Find where the given text appears and provide that cell's center as [X, Y] coordinate. 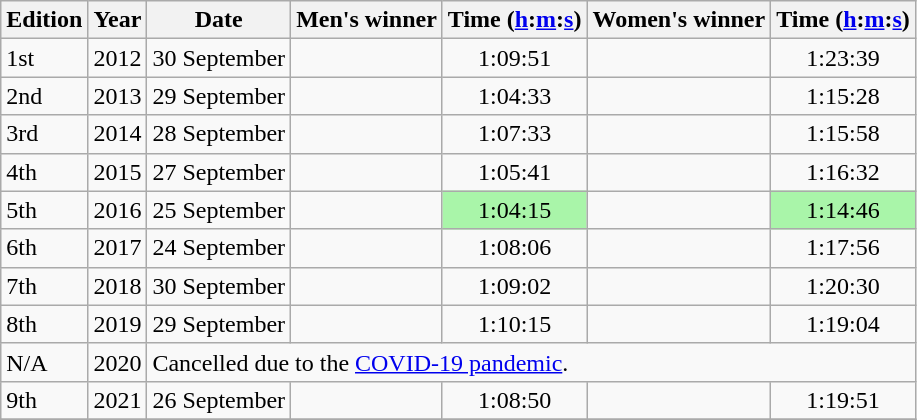
1:04:15 [514, 210]
25 September [219, 210]
1:08:06 [514, 248]
Date [219, 20]
2015 [118, 172]
27 September [219, 172]
Year [118, 20]
2013 [118, 96]
N/A [44, 362]
1:20:30 [844, 286]
9th [44, 400]
1:15:28 [844, 96]
4th [44, 172]
8th [44, 324]
1:10:15 [514, 324]
1:15:58 [844, 134]
5th [44, 210]
1:09:02 [514, 286]
2nd [44, 96]
1:07:33 [514, 134]
1:14:46 [844, 210]
1:05:41 [514, 172]
24 September [219, 248]
1:17:56 [844, 248]
2020 [118, 362]
28 September [219, 134]
1:09:51 [514, 58]
Edition [44, 20]
2012 [118, 58]
Men's winner [367, 20]
26 September [219, 400]
1:04:33 [514, 96]
Cancelled due to the COVID-19 pandemic. [531, 362]
2016 [118, 210]
1:23:39 [844, 58]
7th [44, 286]
2017 [118, 248]
2021 [118, 400]
1:16:32 [844, 172]
2018 [118, 286]
1st [44, 58]
2014 [118, 134]
3rd [44, 134]
2019 [118, 324]
1:08:50 [514, 400]
1:19:51 [844, 400]
6th [44, 248]
1:19:04 [844, 324]
Women's winner [679, 20]
